Identify which cell holds the provided text, then report its [x, y] central coordinate. 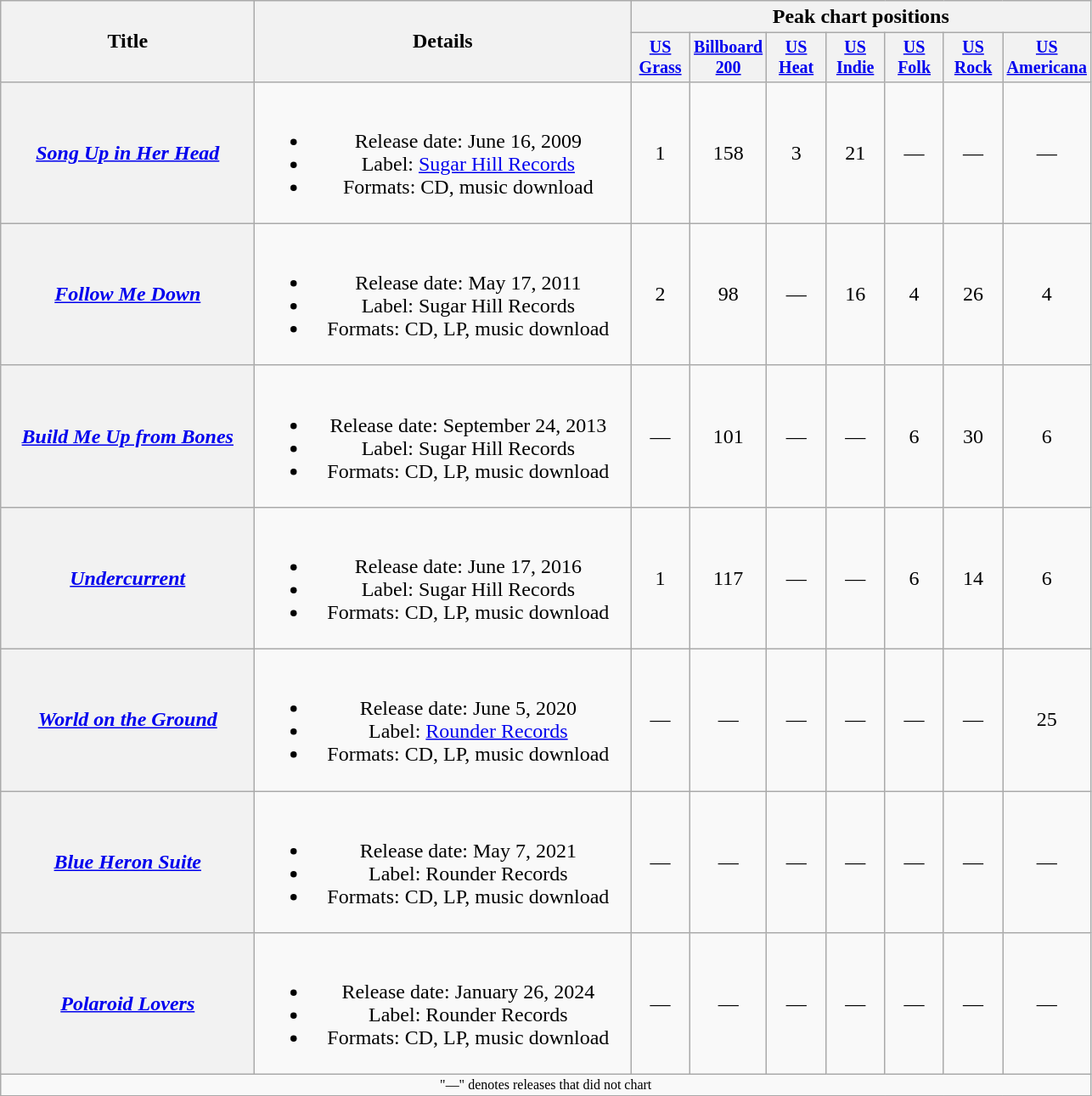
30 [973, 436]
Undercurrent [127, 577]
US Indie [854, 58]
Blue Heron Suite [127, 863]
World on the Ground [127, 720]
3 [796, 153]
158 [729, 153]
21 [854, 153]
14 [973, 577]
Title [127, 42]
117 [729, 577]
Follow Me Down [127, 294]
US Americana [1047, 58]
USFolk [914, 58]
USHeat [796, 58]
Peak chart positions [861, 17]
Build Me Up from Bones [127, 436]
Release date: June 5, 2020Label: Rounder RecordsFormats: CD, LP, music download [443, 720]
"—" denotes releases that did not chart [546, 1085]
26 [973, 294]
Release date: May 7, 2021Label: Rounder RecordsFormats: CD, LP, music download [443, 863]
Song Up in Her Head [127, 153]
Details [443, 42]
98 [729, 294]
25 [1047, 720]
Billboard 200 [729, 58]
Release date: June 16, 2009Label: Sugar Hill RecordsFormats: CD, music download [443, 153]
Release date: January 26, 2024Label: Rounder RecordsFormats: CD, LP, music download [443, 1003]
Polaroid Lovers [127, 1003]
2 [661, 294]
Release date: September 24, 2013Label: Sugar Hill RecordsFormats: CD, LP, music download [443, 436]
16 [854, 294]
US Rock [973, 58]
Release date: June 17, 2016Label: Sugar Hill RecordsFormats: CD, LP, music download [443, 577]
US Grass [661, 58]
Release date: May 17, 2011Label: Sugar Hill RecordsFormats: CD, LP, music download [443, 294]
101 [729, 436]
